For the text-containing cell, return its midpoint in (X, Y) coordinate format. 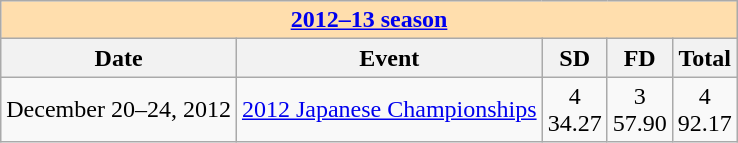
Total (704, 58)
4 34.27 (574, 110)
2012–13 season (370, 20)
3 57.90 (640, 110)
SD (574, 58)
4 92.17 (704, 110)
Event (389, 58)
Date (119, 58)
2012 Japanese Championships (389, 110)
December 20–24, 2012 (119, 110)
FD (640, 58)
